Search for the cell housing the specified text and yield its [x, y] center coordinate. 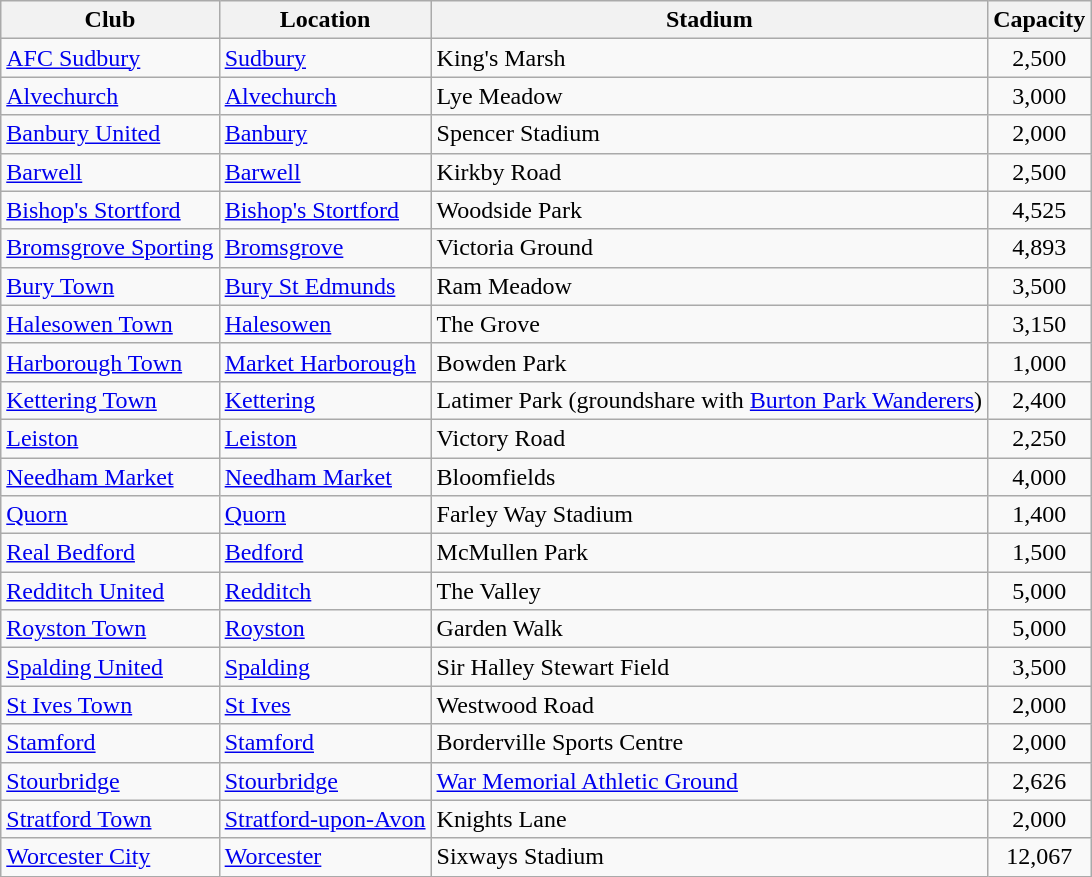
McMullen Park [710, 553]
Garden Walk [710, 629]
Harborough Town [110, 362]
Victory Road [710, 438]
1,500 [1040, 553]
AFC Sudbury [110, 58]
Market Harborough [325, 362]
4,893 [1040, 248]
Kettering Town [110, 400]
4,000 [1040, 477]
Farley Way Stadium [710, 515]
Stratford Town [110, 819]
Worcester City [110, 857]
Bury St Edmunds [325, 286]
Bloomfields [710, 477]
1,400 [1040, 515]
Redditch [325, 591]
1,000 [1040, 362]
Knights Lane [710, 819]
Redditch United [110, 591]
Bromsgrove Sporting [110, 248]
St Ives Town [110, 705]
Spencer Stadium [710, 134]
Westwood Road [710, 705]
Borderville Sports Centre [710, 743]
Real Bedford [110, 553]
2,626 [1040, 781]
Worcester [325, 857]
4,525 [1040, 210]
Lye Meadow [710, 96]
Stratford-upon-Avon [325, 819]
Royston [325, 629]
Bedford [325, 553]
Latimer Park (groundshare with Burton Park Wanderers) [710, 400]
Sir Halley Stewart Field [710, 667]
2,250 [1040, 438]
Bromsgrove [325, 248]
Bury Town [110, 286]
Royston Town [110, 629]
Ram Meadow [710, 286]
Capacity [1040, 20]
Spalding [325, 667]
Location [325, 20]
Kettering [325, 400]
Sudbury [325, 58]
Stadium [710, 20]
Banbury [325, 134]
The Valley [710, 591]
Banbury United [110, 134]
Halesowen Town [110, 324]
King's Marsh [710, 58]
Kirkby Road [710, 172]
Victoria Ground [710, 248]
2,400 [1040, 400]
3,150 [1040, 324]
Bowden Park [710, 362]
Club [110, 20]
War Memorial Athletic Ground [710, 781]
St Ives [325, 705]
The Grove [710, 324]
Woodside Park [710, 210]
Sixways Stadium [710, 857]
3,000 [1040, 96]
Halesowen [325, 324]
12,067 [1040, 857]
Spalding United [110, 667]
